Extract the [x, y] coordinate from the center of the cell holding the provided text.  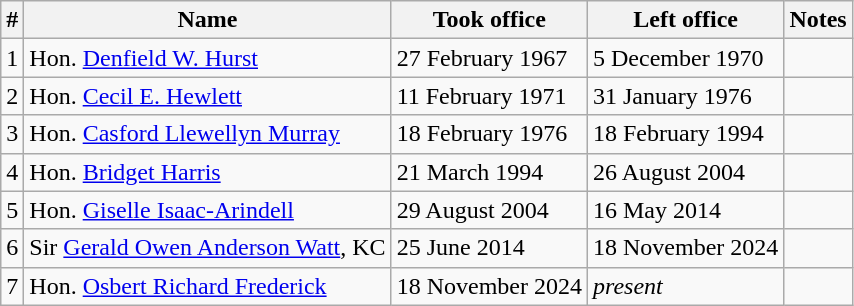
18 February 1994 [685, 134]
26 August 2004 [685, 172]
29 August 2004 [489, 210]
5 [12, 210]
# [12, 20]
1 [12, 58]
11 February 1971 [489, 96]
7 [12, 286]
6 [12, 248]
5 December 1970 [685, 58]
21 March 1994 [489, 172]
Hon. Giselle Isaac-Arindell [208, 210]
27 February 1967 [489, 58]
present [685, 286]
18 February 1976 [489, 134]
Took office [489, 20]
Left office [685, 20]
Hon. Cecil E. Hewlett [208, 96]
31 January 1976 [685, 96]
3 [12, 134]
4 [12, 172]
2 [12, 96]
25 June 2014 [489, 248]
Hon. Denfield W. Hurst [208, 58]
Hon. Bridget Harris [208, 172]
Name [208, 20]
Sir Gerald Owen Anderson Watt, KC [208, 248]
Hon. Casford Llewellyn Murray [208, 134]
16 May 2014 [685, 210]
Notes [818, 20]
Hon. Osbert Richard Frederick [208, 286]
